Find where the given text appears and provide that cell's center as [x, y] coordinate. 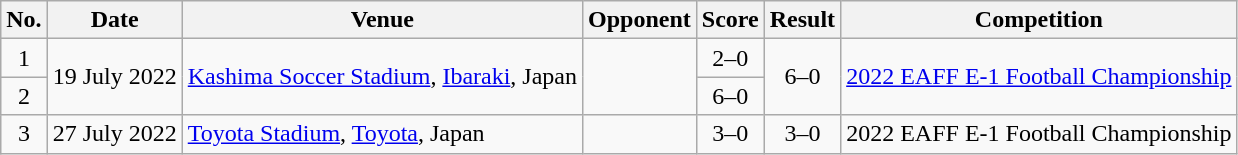
Venue [382, 20]
Toyota Stadium, Toyota, Japan [382, 134]
Competition [1039, 20]
Score [730, 20]
Result [802, 20]
1 [24, 58]
2–0 [730, 58]
Kashima Soccer Stadium, Ibaraki, Japan [382, 77]
Date [114, 20]
27 July 2022 [114, 134]
No. [24, 20]
3 [24, 134]
2 [24, 96]
Opponent [640, 20]
19 July 2022 [114, 77]
